Determine the [X, Y] coordinate at the center of the cell enclosing the given text.  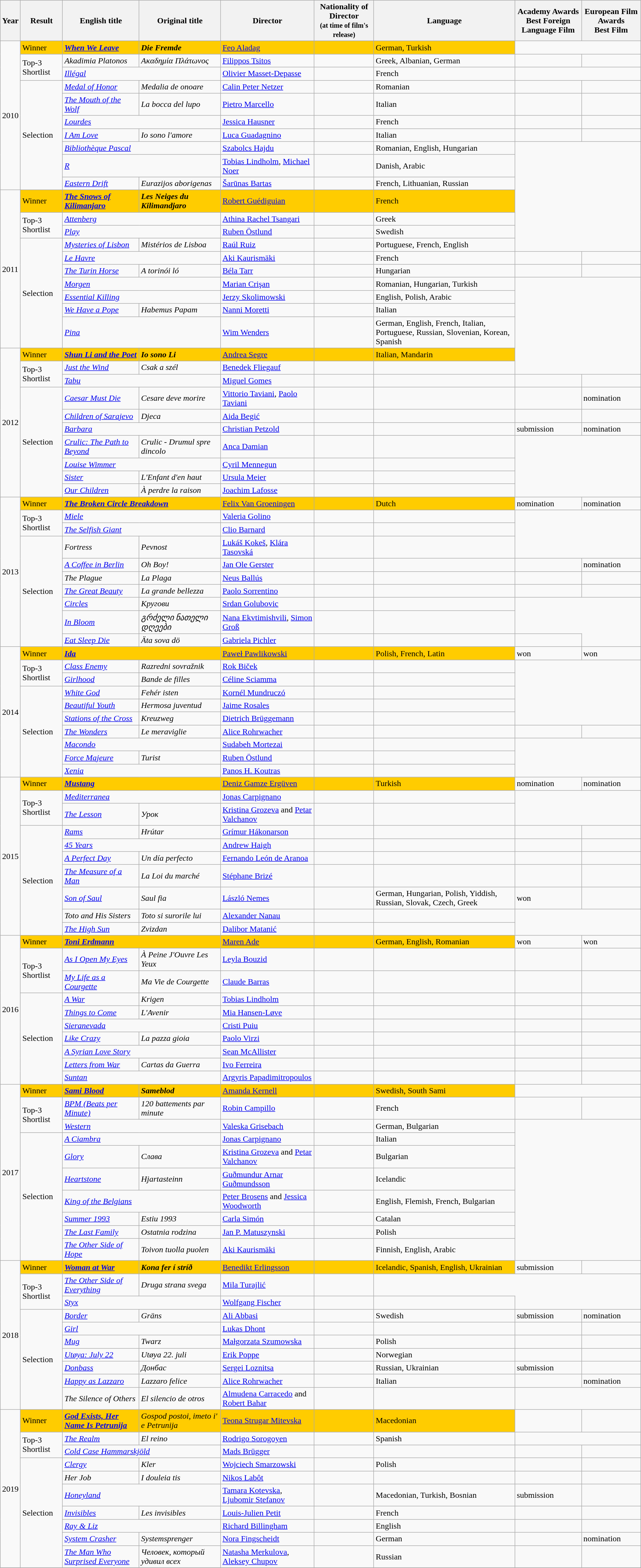
Louis-Julien Petit [267, 1513]
Cesare deve morire [180, 398]
Attenberg [142, 219]
Lukas Dhont [267, 1329]
Mustang [142, 784]
Feo Aladag [267, 48]
Son of Saul [101, 898]
Äta sova dö [180, 640]
The Broken Circle Breakdown [142, 503]
Nationality of Director(at time of film's release) [344, 21]
Play [142, 232]
Italian, Mandarin [444, 354]
2018 [10, 1335]
Spanish [444, 1438]
Mila Turajlić [267, 1285]
Šarūnas Bartas [267, 183]
Paolo Sorrentino [267, 591]
French, Lithuanian, Russian [444, 183]
Toto and His Sisters [101, 916]
Mediterranea [142, 797]
White God [101, 692]
A Ciambra [142, 1139]
When We Leave [101, 48]
Xenia [142, 771]
Habemus Papam [180, 310]
European Film Awards Best Film [611, 21]
Andrea Segre [267, 354]
Styx [142, 1303]
Year [10, 21]
2013 [10, 572]
Teona Strugar Mitevska [267, 1421]
Djeca [180, 416]
Jaime Rosales [267, 706]
Valeria Golino [267, 517]
Ida [142, 653]
I Am Love [101, 135]
Lourdes [142, 122]
The Wonders [101, 732]
BPM (Beats per Minute) [101, 1108]
Sameblod [180, 1091]
Lukáš Kokeš, Klára Tasovská [267, 547]
Force Majeure [101, 758]
Morgen [142, 284]
English, Flemish, French, Bulgarian [444, 1202]
Calin Peter Netzer [267, 87]
The Great Beauty [101, 591]
The Other Side of Everything [101, 1285]
Medal of Honor [101, 87]
Tobias Lindholm [267, 999]
We Have a Pope [101, 310]
Io sono Li [180, 354]
Hjartasteinn [180, 1179]
Anca Damian [267, 447]
Happy as Lazzaro [101, 1381]
Swedish, South Sami [444, 1091]
Academy Awards Best Foreign Language Film [549, 21]
Sean McAllister [267, 1051]
Sami Blood [101, 1091]
Ursula Meier [267, 477]
The Realm [101, 1438]
English [444, 1526]
La Plaga [180, 578]
Слава [180, 1156]
Tabu [142, 381]
The Turin Horse [101, 271]
Tobias Lindholm, Michael Noer [267, 166]
L'Avenir [180, 1012]
Class Enemy [101, 666]
Vittorio Taviani, Paolo Taviani [267, 398]
Sergei Loznitsa [267, 1368]
In Bloom [101, 622]
Mads Brügger [267, 1452]
Finnish, English, Arabic [444, 1249]
Aida Begić [267, 416]
La grande bellezza [180, 591]
Wim Wenders [267, 332]
Joachim Lafosse [267, 490]
R [142, 166]
Hungarian [444, 271]
King of the Belgians [142, 1202]
German [444, 1539]
Norwegian [444, 1355]
Things to Come [101, 1012]
2017 [10, 1172]
My Life as a Courgette [101, 982]
Summer 1993 [101, 1219]
Marian Crişan [267, 284]
45 Years [142, 845]
Girl [142, 1329]
Jerzy Skolimowski [267, 297]
László Nemes [267, 898]
Les invisibles [180, 1513]
Eat Sleep Die [101, 640]
Mysteries of Lisbon [101, 245]
Wolfgang Fischer [267, 1303]
The Measure of a Man [101, 875]
Robin Campillo [267, 1108]
Russian [444, 1556]
Macedonian, Turkish, Bosnian [444, 1495]
Barbara [142, 429]
Portuguese, French, English [444, 245]
As I Open My Eyes [101, 960]
Louise Wimmer [142, 464]
Paweł Pawlikowski [267, 653]
Miele [142, 517]
Neus Ballús [267, 578]
Guðmundur Arnar Guðmundsson [267, 1179]
Fehér isten [180, 692]
Girlhood [101, 679]
Druga strana svega [180, 1285]
Nanni Moretti [267, 310]
Кругови [180, 604]
The Man Who Surprised Everyone [101, 1556]
A torinói ló [180, 271]
Ma Vie de Courgette [180, 982]
Sudabeh Mortezai [267, 745]
Tamara Kotevska, Ljubomir Stefanov [267, 1495]
გრძელი ნათელი დღეები [180, 622]
Oh Boy! [180, 565]
120 battements par minute [180, 1108]
Clio Barnard [267, 530]
Suntan [142, 1078]
2015 [10, 856]
The Last Family [101, 1232]
Le meraviglie [180, 732]
German, English, Romanian [444, 942]
The Other Side of Hope [101, 1249]
Peter Brosens and Jessica Woodworth [267, 1202]
Die Fremde [180, 48]
La bocca del lupo [180, 104]
La Loi du marché [180, 875]
Like Crazy [101, 1038]
Jessica Hausner [267, 122]
Kler [180, 1465]
Result [42, 21]
Heartstone [101, 1179]
Border [101, 1316]
Eastern Drift [101, 183]
À Peine J'Ouvre Les Yeux [180, 960]
2011 [10, 269]
Dutch [444, 503]
Estiu 1993 [180, 1219]
A War [101, 999]
Danish, Arabic [444, 166]
The High Sun [101, 929]
Cartas da Guerra [180, 1065]
Toto si surorile lui [180, 916]
German, Turkish [444, 48]
Hermosa juventud [180, 706]
Gospod postoi, imeto i' e Petrunija [180, 1421]
Stations of the Cross [101, 719]
Benedek Fliegauf [267, 368]
Zvizdan [180, 929]
Cyril Mennegun [267, 464]
Filippos Tsitos [267, 61]
Argyris Papadimitropoulos [267, 1078]
Rodrigo Sorogoyen [267, 1438]
Человек, который удивил всех [180, 1556]
Bulgarian [444, 1156]
Alexander Nanau [267, 916]
English, Polish, Arabic [444, 297]
2019 [10, 1489]
Paolo Virzi [267, 1038]
Akadimia Platonos [101, 61]
Hrútar [180, 832]
Clergy [101, 1465]
Bibliothèque Pascal [142, 148]
Rams [101, 832]
Saul fia [180, 898]
Ivo Ferreira [267, 1065]
Toni Erdmann [142, 942]
Krigen [180, 999]
Macedonian [444, 1421]
Utøya: July 22 [101, 1355]
Nora Fingscheidt [267, 1539]
Cold Case Hammarskjöld [142, 1452]
Icelandic [444, 1179]
Glory [101, 1156]
A Perfect Day [101, 858]
Io sono l'amore [180, 135]
Medalia de onoare [180, 87]
Turkish [444, 784]
Kreuzweg [180, 719]
Almudena Carracedo and Robert Bahar [267, 1398]
Systemsprenger [180, 1539]
Jan P. Matuszynski [267, 1232]
The Selfish Giant [142, 530]
The Plague [101, 578]
Icelandic, Spanish, English, Ukrainian [444, 1267]
Christian Petzold [267, 429]
Language [444, 21]
Children of Sarajevo [101, 416]
2016 [10, 1010]
Csak a szél [180, 368]
Dalibor Matanić [267, 929]
Woman at War [101, 1267]
Un día perfecto [180, 858]
Gabriela Pichler [267, 640]
Cristi Puiu [267, 1025]
Kona fer í stríð [180, 1267]
Урок [180, 814]
Mistérios de Lisboa [180, 245]
Jan Ole Gerster [267, 565]
Erik Poppe [267, 1355]
System Crasher [101, 1539]
Polish, French, Latin [444, 653]
Invisibles [101, 1513]
Pietro Marcello [267, 104]
German, Hungarian, Polish, Yiddish, Russian, Slovak, Czech, Greek [444, 898]
Toivon tuolla puolen [180, 1249]
Utøya 22. juli [180, 1355]
Director [267, 21]
A Coffee in Berlin [101, 565]
Szabolcs Hajdu [267, 148]
Essential Killing [142, 297]
Lazzaro felice [180, 1381]
Leyla Bouzid [267, 960]
L'Enfant d'en haut [180, 477]
The Snows of Kilimanjaro [101, 201]
Romanian, English, Hungarian [444, 148]
Béla Tarr [267, 271]
Kornél Mundruczó [267, 692]
Greek [444, 219]
Honeyland [142, 1495]
Natasha Merkulova, Aleksey Chupov [267, 1556]
Sieranevada [142, 1025]
Les Neiges du Kilimandjaro [180, 201]
Maren Ade [267, 942]
Stéphane Brizé [267, 875]
Claude Barras [267, 982]
Ostatnia rodzina [180, 1232]
Wojciech Smarzowski [267, 1465]
Felix Van Groeningen [267, 503]
Sister [101, 477]
Illégal [142, 74]
Ακαδημία Πλάτωνος [180, 61]
Twarz [180, 1342]
El reino [180, 1438]
Dietrich Brüggemann [267, 719]
A Syrian Love Story [142, 1051]
Crulic - Drumul spre dincolo [180, 447]
À perdre la raison [180, 490]
Małgorzata Szumowska [267, 1342]
Russian, Ukrainian [444, 1368]
Grímur Hákonarson [267, 832]
Gräns [180, 1316]
Romanian, Hungarian, Turkish [444, 284]
German, English, French, Italian, Portuguese, Russian, Slovenian, Korean, Spanish [444, 332]
Panos H. Koutras [267, 771]
German, Bulgarian [444, 1126]
2014 [10, 712]
Razredni sovražnik [180, 666]
Mug [101, 1342]
Ali Abbasi [267, 1316]
The Lesson [101, 814]
God Exists, Her Name Is Petrunija [101, 1421]
Romanian [444, 87]
Benedikt Erlingsson [267, 1267]
La pazza gioia [180, 1038]
2010 [10, 116]
Macondo [142, 745]
Andrew Haigh [267, 845]
Shun Li and the Poet [101, 354]
Bande de filles [180, 679]
Fernando León de Aranoa [267, 858]
Western [142, 1126]
The Silence of Others [101, 1398]
Beautiful Youth [101, 706]
Raúl Ruiz [267, 245]
Turist [180, 758]
Greek, Albanian, German [444, 61]
Eurazijos aborigenas [180, 183]
Robert Guédiguian [267, 201]
Fortress [101, 547]
Nikos Labôt [267, 1478]
I douleia tis [180, 1478]
2012 [10, 423]
Her Job [101, 1478]
Athina Rachel Tsangari [267, 219]
Pina [142, 332]
Catalan [444, 1219]
Luca Guadagnino [267, 135]
Deniz Gamze Ergüven [267, 784]
Richard Billingham [267, 1526]
Valeska Grisebach [267, 1126]
Olivier Masset-Depasse [267, 74]
Pevnost [180, 547]
Miguel Gomes [267, 381]
Céline Sciamma [267, 679]
Circles [101, 604]
Original title [180, 21]
Mia Hansen-Løve [267, 1012]
English title [101, 21]
Nana Ekvtimishvili, Simon Groß [267, 622]
Srdan Golubovic [267, 604]
Донбас [180, 1368]
Letters from War [101, 1065]
Caesar Must Die [101, 398]
El silencio de otros [180, 1398]
Ray & Liz [142, 1526]
Just the Wind [101, 368]
Crulic: The Path to Beyond [101, 447]
Rok Biček [267, 666]
Donbass [101, 1368]
Amanda Kernell [267, 1091]
Our Children [101, 490]
The Mouth of the Wolf [101, 104]
Le Havre [142, 258]
Carla Simón [267, 1219]
